Output the [X, Y] coordinate of the center of the cell containing the given text.  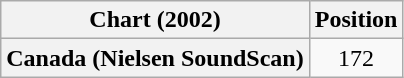
Position [356, 20]
Canada (Nielsen SoundScan) [155, 58]
172 [356, 58]
Chart (2002) [155, 20]
